Scan for the cell matching the given text and deliver its [x, y] coordinate at center. 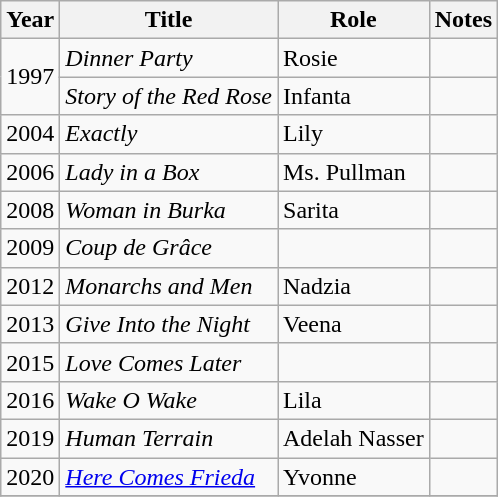
Rosie [354, 58]
Year [30, 20]
Adelah Nasser [354, 438]
Sarita [354, 210]
Infanta [354, 96]
2013 [30, 324]
1997 [30, 77]
2012 [30, 286]
2016 [30, 400]
Notes [463, 20]
Wake O Wake [169, 400]
Lady in a Box [169, 172]
Human Terrain [169, 438]
Ms. Pullman [354, 172]
Lily [354, 134]
Dinner Party [169, 58]
2006 [30, 172]
Exactly [169, 134]
2015 [30, 362]
Here Comes Frieda [169, 477]
2004 [30, 134]
Love Comes Later [169, 362]
Nadzia [354, 286]
Monarchs and Men [169, 286]
2020 [30, 477]
Role [354, 20]
2008 [30, 210]
Title [169, 20]
Veena [354, 324]
Story of the Red Rose [169, 96]
Give Into the Night [169, 324]
2009 [30, 248]
Yvonne [354, 477]
Lila [354, 400]
Woman in Burka [169, 210]
2019 [30, 438]
Coup de Grâce [169, 248]
